Return the (x, y) coordinate for the center point of the cell that contains the specified text.  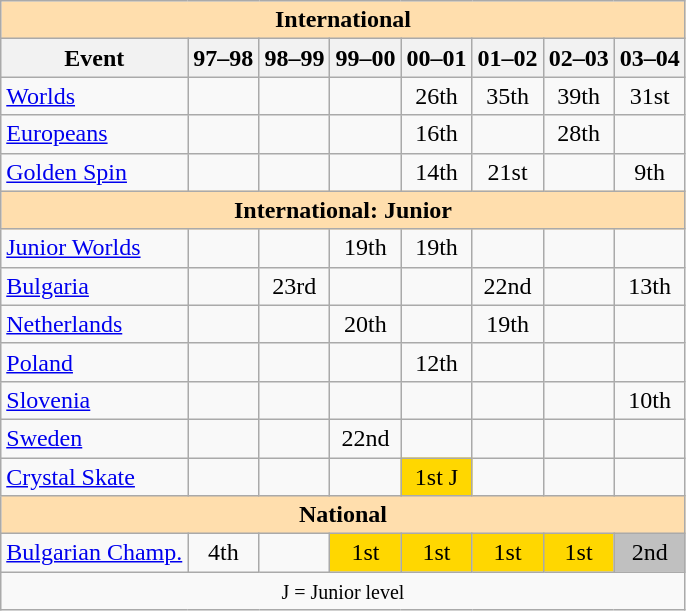
16th (436, 134)
Europeans (94, 134)
99–00 (366, 58)
Bulgarian Champ. (94, 553)
National (343, 515)
98–99 (294, 58)
Bulgaria (94, 286)
Worlds (94, 96)
Golden Spin (94, 172)
2nd (650, 553)
10th (650, 400)
02–03 (578, 58)
Event (94, 58)
13th (650, 286)
9th (650, 172)
31st (650, 96)
International (343, 20)
Poland (94, 362)
International: Junior (343, 210)
Sweden (94, 438)
20th (366, 324)
28th (578, 134)
26th (436, 96)
1st J (436, 477)
12th (436, 362)
03–04 (650, 58)
23rd (294, 286)
Netherlands (94, 324)
97–98 (224, 58)
00–01 (436, 58)
J = Junior level (343, 591)
4th (224, 553)
01–02 (508, 58)
39th (578, 96)
35th (508, 96)
21st (508, 172)
14th (436, 172)
Slovenia (94, 400)
Crystal Skate (94, 477)
Junior Worlds (94, 248)
